Return the [x, y] coordinate for the center point of the cell that contains the specified text.  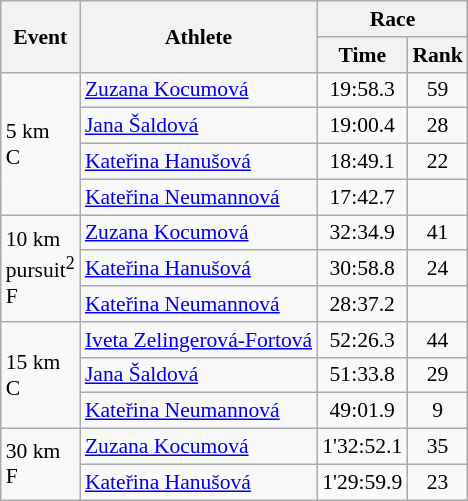
Race [392, 19]
59 [438, 90]
17:42.7 [362, 197]
15 km C [40, 376]
19:00.4 [362, 126]
19:58.3 [362, 90]
22 [438, 162]
28 [438, 126]
5 km C [40, 143]
10 km pursuit2 F [40, 268]
1'32:52.1 [362, 447]
44 [438, 340]
Time [362, 55]
32:34.9 [362, 233]
Iveta Zelingerová-Fortová [198, 340]
Athlete [198, 36]
30 km F [40, 464]
23 [438, 482]
9 [438, 411]
49:01.9 [362, 411]
1'29:59.9 [362, 482]
51:33.8 [362, 375]
28:37.2 [362, 304]
24 [438, 269]
Rank [438, 55]
29 [438, 375]
Event [40, 36]
52:26.3 [362, 340]
30:58.8 [362, 269]
41 [438, 233]
18:49.1 [362, 162]
35 [438, 447]
